For the text-containing cell, return its midpoint in [X, Y] coordinate format. 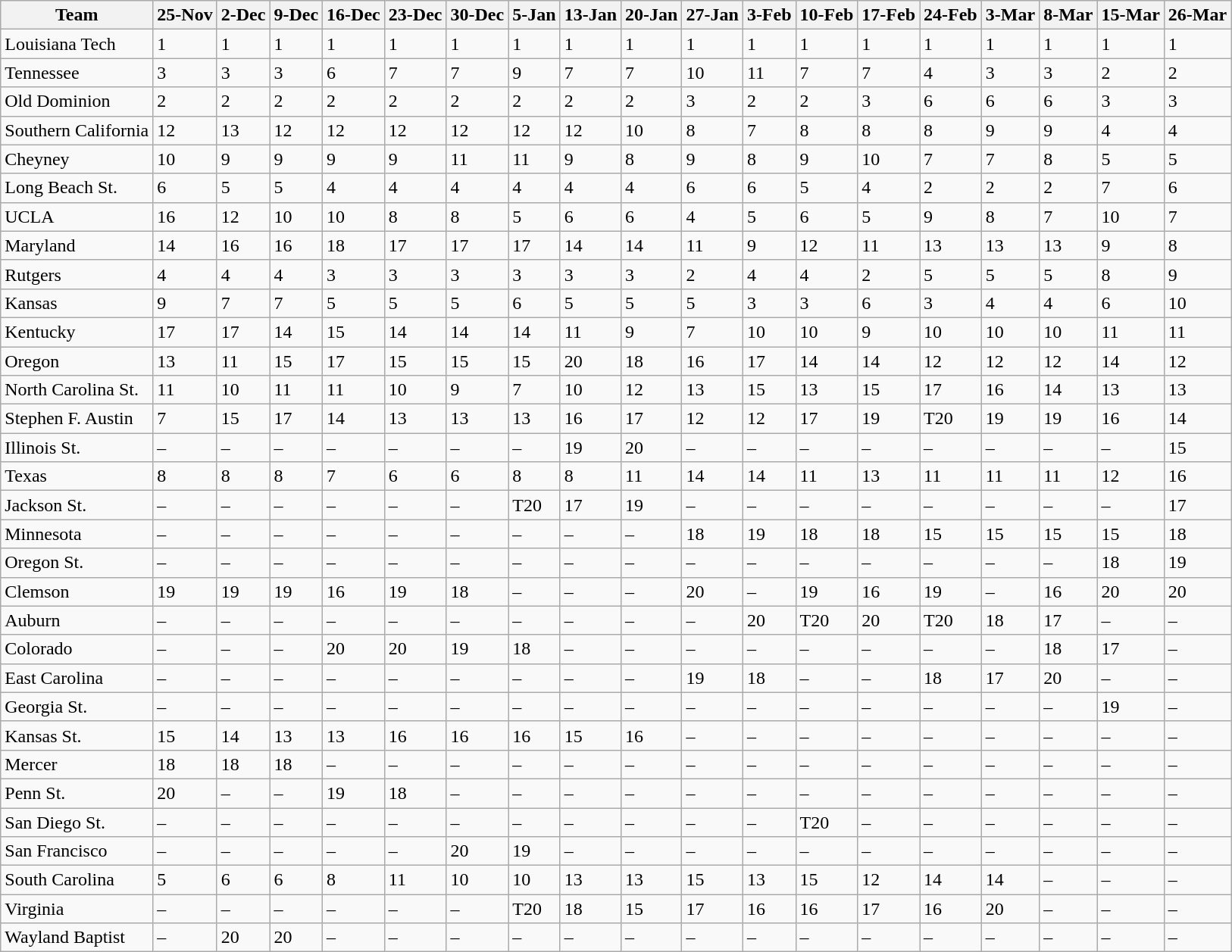
Stephen F. Austin [77, 419]
25-Nov [185, 15]
27-Jan [712, 15]
Oregon St. [77, 563]
Oregon [77, 361]
Wayland Baptist [77, 938]
Minnesota [77, 534]
Maryland [77, 245]
24-Feb [951, 15]
Jackson St. [77, 505]
Team [77, 15]
Georgia St. [77, 707]
30-Dec [477, 15]
3-Feb [769, 15]
Illinois St. [77, 448]
Louisiana Tech [77, 44]
Auburn [77, 620]
North Carolina St. [77, 390]
Rutgers [77, 274]
13-Jan [590, 15]
Kansas St. [77, 735]
20-Jan [652, 15]
Colorado [77, 649]
9-Dec [296, 15]
Kentucky [77, 332]
Penn St. [77, 793]
15-Mar [1130, 15]
3-Mar [1010, 15]
5-Jan [534, 15]
8-Mar [1068, 15]
16-Dec [354, 15]
Cheyney [77, 159]
East Carolina [77, 678]
San Diego St. [77, 822]
2-Dec [243, 15]
17-Feb [889, 15]
Tennessee [77, 73]
Old Dominion [77, 101]
23-Dec [415, 15]
Clemson [77, 591]
South Carolina [77, 880]
Virginia [77, 909]
Kansas [77, 303]
Southern California [77, 130]
San Francisco [77, 851]
26-Mar [1197, 15]
Texas [77, 476]
UCLA [77, 217]
Mercer [77, 764]
Long Beach St. [77, 188]
10-Feb [827, 15]
